Determine the (X, Y) coordinate at the center of the cell enclosing the given text.  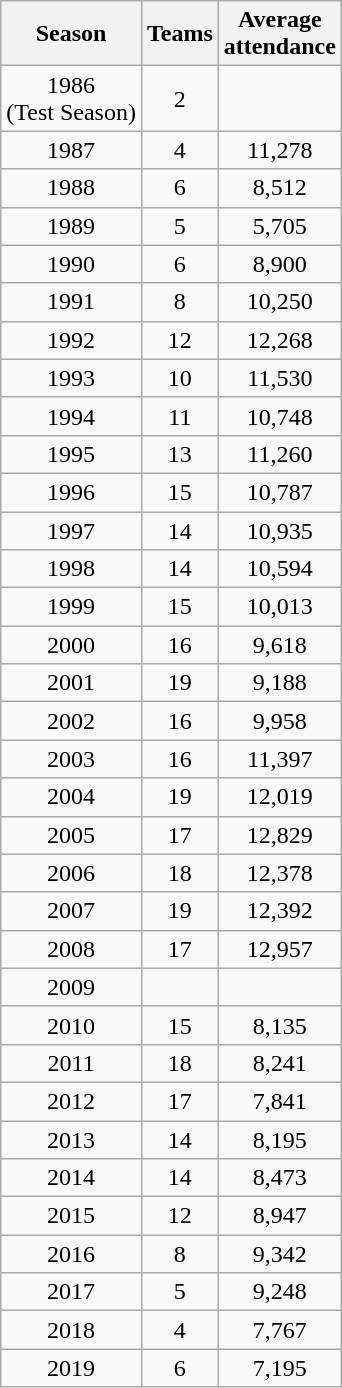
5,705 (280, 226)
1995 (72, 454)
12,392 (280, 911)
2007 (72, 911)
2 (180, 98)
1999 (72, 607)
10 (180, 378)
2008 (72, 949)
9,248 (280, 1292)
2009 (72, 987)
1989 (72, 226)
8,135 (280, 1025)
8,900 (280, 264)
1990 (72, 264)
1988 (72, 188)
2017 (72, 1292)
Teams (180, 34)
7,767 (280, 1330)
12,957 (280, 949)
13 (180, 454)
1987 (72, 150)
Average attendance (280, 34)
12,829 (280, 835)
2005 (72, 835)
8,512 (280, 188)
11,397 (280, 759)
2014 (72, 1178)
2004 (72, 797)
10,250 (280, 302)
10,013 (280, 607)
8,947 (280, 1216)
11 (180, 416)
2010 (72, 1025)
1992 (72, 340)
10,935 (280, 531)
2002 (72, 721)
2011 (72, 1063)
10,787 (280, 492)
9,958 (280, 721)
11,278 (280, 150)
11,260 (280, 454)
8,195 (280, 1139)
1991 (72, 302)
8,473 (280, 1178)
1998 (72, 569)
2018 (72, 1330)
8,241 (280, 1063)
1993 (72, 378)
12,019 (280, 797)
2012 (72, 1101)
12,378 (280, 873)
7,841 (280, 1101)
12,268 (280, 340)
10,594 (280, 569)
2015 (72, 1216)
1997 (72, 531)
9,618 (280, 645)
Season (72, 34)
2016 (72, 1254)
1996 (72, 492)
2013 (72, 1139)
10,748 (280, 416)
9,188 (280, 683)
7,195 (280, 1368)
1986(Test Season) (72, 98)
2019 (72, 1368)
11,530 (280, 378)
2000 (72, 645)
9,342 (280, 1254)
1994 (72, 416)
2003 (72, 759)
2006 (72, 873)
2001 (72, 683)
